Locate the cell with the specified text and output its (x, y) center coordinate. 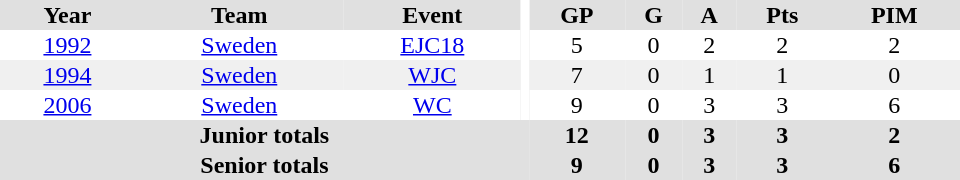
Team (240, 15)
Senior totals (264, 165)
7 (577, 75)
A (709, 15)
G (654, 15)
GP (577, 15)
EJC18 (432, 45)
Pts (782, 15)
2006 (68, 105)
PIM (894, 15)
WC (432, 105)
Event (432, 15)
Junior totals (264, 135)
1994 (68, 75)
1992 (68, 45)
Year (68, 15)
WJC (432, 75)
12 (577, 135)
5 (577, 45)
